Determine the (X, Y) coordinate at the center of the cell enclosing the given text.  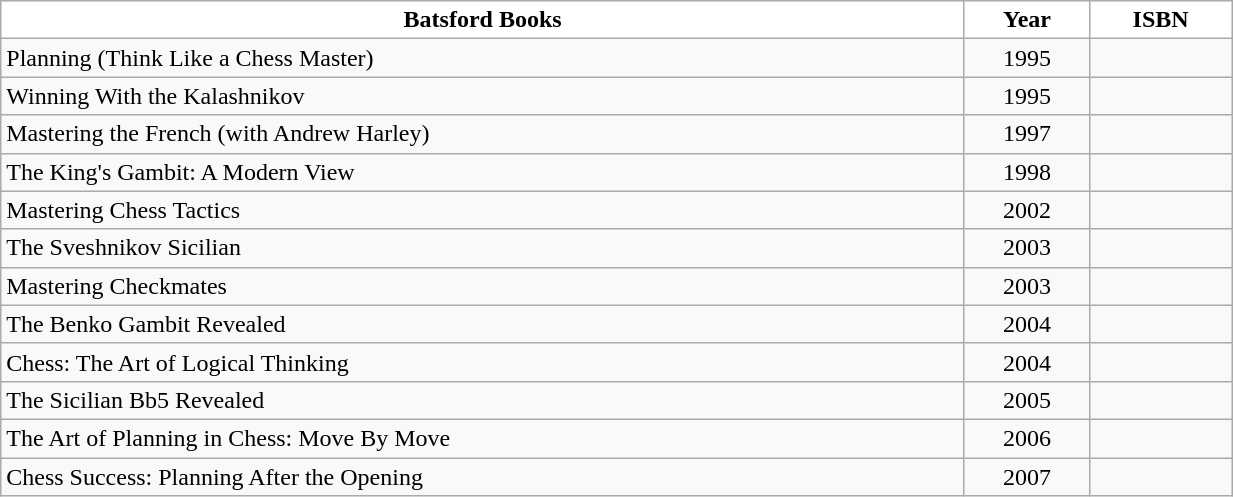
2005 (1026, 400)
Winning With the Kalashnikov (483, 96)
The Sicilian Bb5 Revealed (483, 400)
The Sveshnikov Sicilian (483, 248)
Chess: The Art of Logical Thinking (483, 362)
The King's Gambit: A Modern View (483, 172)
2006 (1026, 438)
2002 (1026, 210)
Mastering Checkmates (483, 286)
Chess Success: Planning After the Opening (483, 477)
Planning (Think Like a Chess Master) (483, 58)
Year (1026, 20)
Mastering the French (with Andrew Harley) (483, 134)
1997 (1026, 134)
2007 (1026, 477)
ISBN (1160, 20)
Mastering Chess Tactics (483, 210)
The Art of Planning in Chess: Move By Move (483, 438)
Batsford Books (483, 20)
The Benko Gambit Revealed (483, 324)
1998 (1026, 172)
